Pinpoint the cell where the given text exists, returning its (X, Y) midpoint coordinate. 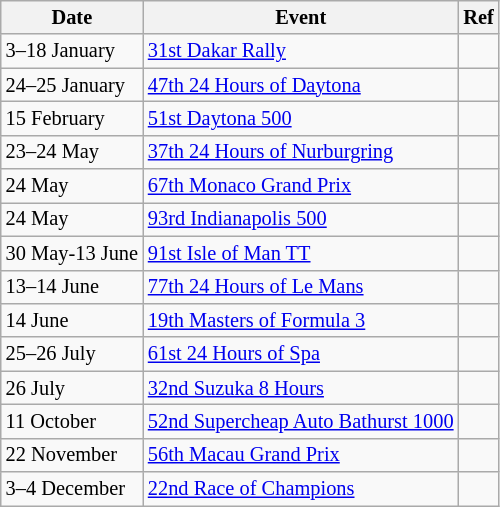
19th Masters of Formula 3 (300, 320)
47th 24 Hours of Daytona (300, 85)
Event (300, 17)
15 February (72, 118)
26 July (72, 388)
3–18 January (72, 51)
23–24 May (72, 152)
25–26 July (72, 354)
93rd Indianapolis 500 (300, 219)
Date (72, 17)
22nd Race of Champions (300, 489)
61st 24 Hours of Spa (300, 354)
24–25 January (72, 85)
56th Macau Grand Prix (300, 455)
31st Dakar Rally (300, 51)
3–4 December (72, 489)
91st Isle of Man TT (300, 253)
11 October (72, 421)
13–14 June (72, 287)
32nd Suzuka 8 Hours (300, 388)
52nd Supercheap Auto Bathurst 1000 (300, 421)
14 June (72, 320)
51st Daytona 500 (300, 118)
37th 24 Hours of Nurburgring (300, 152)
30 May-13 June (72, 253)
22 November (72, 455)
Ref (478, 17)
77th 24 Hours of Le Mans (300, 287)
67th Monaco Grand Prix (300, 186)
